Capture the cell that displays the provided text and extract its (x, y) central coordinate. 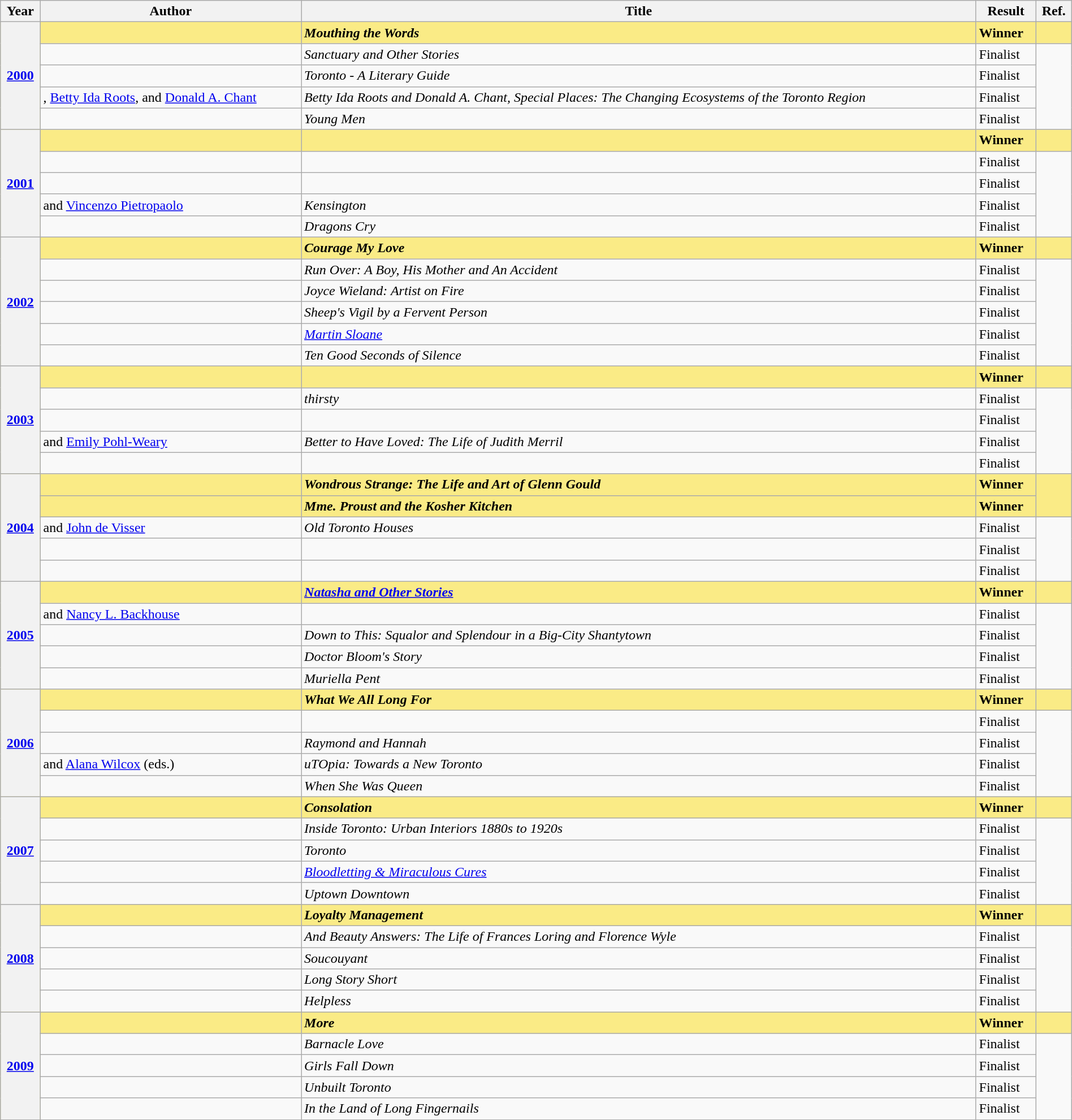
2005 (20, 635)
Sheep's Vigil by a Fervent Person (639, 313)
Old Toronto Houses (639, 527)
Sanctuary and Other Stories (639, 54)
Uptown Downtown (639, 893)
Mme. Proust and the Kosher Kitchen (639, 506)
Young Men (639, 119)
More (639, 1023)
and Nancy L. Backhouse (171, 613)
What We All Long For (639, 700)
Down to This: Squalor and Splendour in a Big-City Shantytown (639, 635)
Result (1006, 11)
Year (20, 11)
and Alana Wilcox (eds.) (171, 764)
Kensington (639, 205)
Ref. (1054, 11)
Natasha and Other Stories (639, 592)
and John de Visser (171, 527)
2003 (20, 420)
thirsty (639, 399)
and Vincenzo Pietropaolo (171, 205)
Mouthing the Words (639, 33)
Soucouyant (639, 958)
Betty Ida Roots and Donald A. Chant, Special Places: The Changing Ecosystems of the Toronto Region (639, 97)
Unbuilt Toronto (639, 1087)
When She Was Queen (639, 786)
Long Story Short (639, 980)
Inside Toronto: Urban Interiors 1880s to 1920s (639, 829)
Run Over: A Boy, His Mother and An Accident (639, 270)
Joyce Wieland: Artist on Fire (639, 291)
Martin Sloane (639, 334)
Ten Good Seconds of Silence (639, 356)
Bloodletting & Miraculous Cures (639, 872)
Dragons Cry (639, 226)
2004 (20, 527)
and Emily Pohl-Weary (171, 442)
In the Land of Long Fingernails (639, 1109)
Author (171, 11)
2006 (20, 743)
2002 (20, 301)
2007 (20, 850)
Consolation (639, 807)
uTOpia: Towards a New Toronto (639, 764)
Loyalty Management (639, 915)
Better to Have Loved: The Life of Judith Merril (639, 442)
Muriella Pent (639, 678)
Wondrous Strange: The Life and Art of Glenn Gould (639, 485)
Courage My Love (639, 248)
2000 (20, 76)
Toronto (639, 850)
Raymond and Hannah (639, 743)
2001 (20, 183)
, Betty Ida Roots, and Donald A. Chant (171, 97)
Toronto - A Literary Guide (639, 76)
Girls Fall Down (639, 1066)
Doctor Bloom's Story (639, 657)
Barnacle Love (639, 1044)
And Beauty Answers: The Life of Frances Loring and Florence Wyle (639, 936)
2008 (20, 958)
2009 (20, 1066)
Title (639, 11)
Helpless (639, 1001)
